Pinpoint the cell where the given text exists, returning its (X, Y) midpoint coordinate. 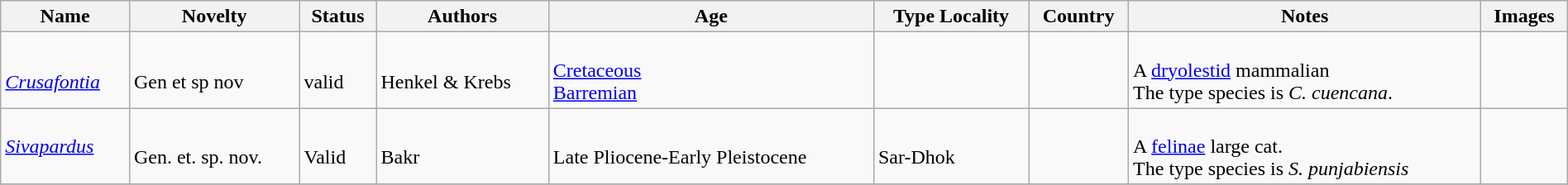
Age (711, 17)
Sar-Dhok (951, 146)
Henkel & Krebs (462, 70)
Images (1525, 17)
Crusafontia (65, 70)
Country (1078, 17)
Status (337, 17)
Name (65, 17)
Gen. et. sp. nov. (214, 146)
Gen et sp nov (214, 70)
A dryolestid mammalianThe type species is C. cuencana. (1305, 70)
Notes (1305, 17)
Novelty (214, 17)
Bakr (462, 146)
Valid (337, 146)
Type Locality (951, 17)
Authors (462, 17)
CretaceousBarremian (711, 70)
Sivapardus (65, 146)
Late Pliocene-Early Pleistocene (711, 146)
A felinae large cat.The type species is S. punjabiensis (1305, 146)
valid (337, 70)
